Identify which cell holds the provided text, then report its [X, Y] central coordinate. 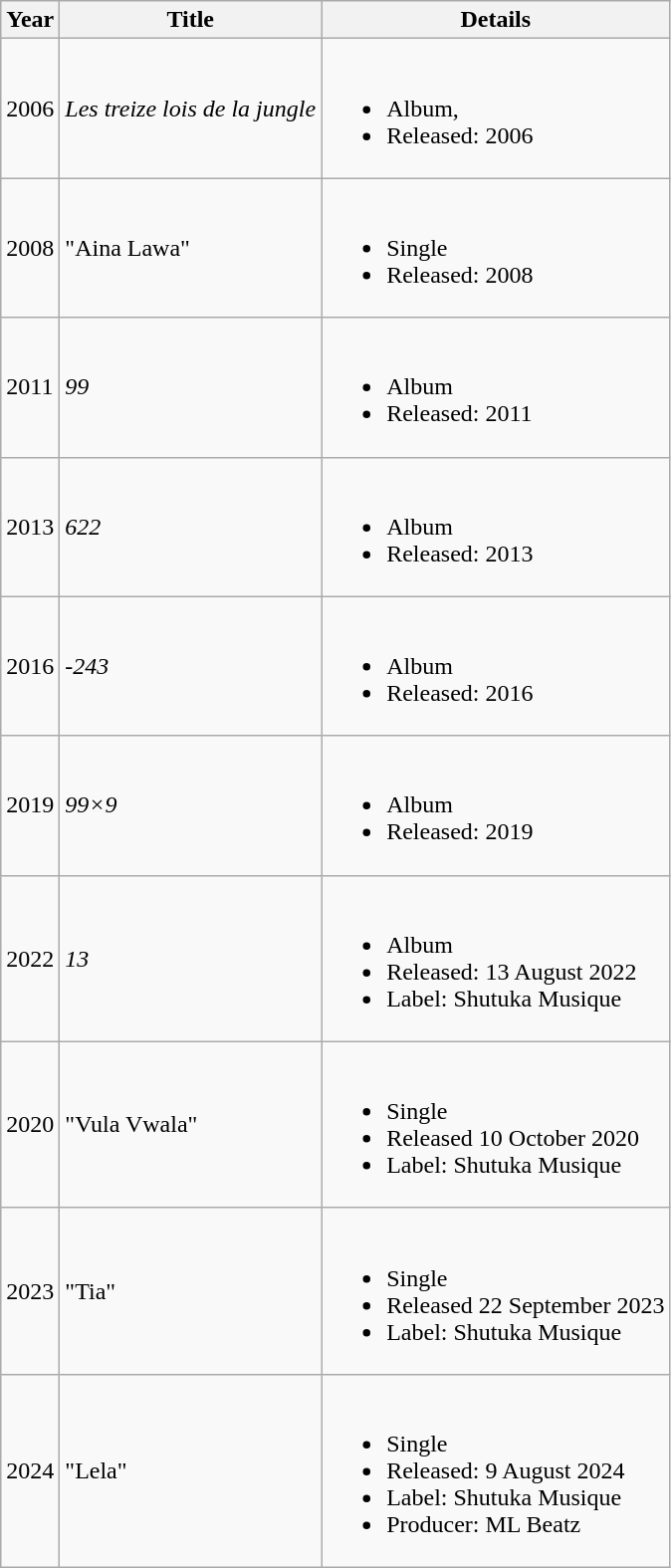
AlbumReleased: 2016 [496, 666]
99 [191, 387]
SingleReleased: 9 August 2024Label: Shutuka MusiqueProducer: ML Beatz [496, 1470]
"Vula Vwala" [191, 1125]
2020 [30, 1125]
Les treize lois de la jungle [191, 109]
AlbumReleased: 13 August 2022Label: Shutuka Musique [496, 958]
SingleReleased: 2008 [496, 248]
2016 [30, 666]
AlbumReleased: 2013 [496, 527]
2006 [30, 109]
SingleReleased 22 September 2023Label: Shutuka Musique [496, 1290]
99×9 [191, 805]
2008 [30, 248]
2022 [30, 958]
13 [191, 958]
2019 [30, 805]
"Tia" [191, 1290]
2011 [30, 387]
Year [30, 20]
AlbumReleased: 2019 [496, 805]
-243 [191, 666]
Details [496, 20]
Album,Released: 2006 [496, 109]
2013 [30, 527]
"Lela" [191, 1470]
Title [191, 20]
622 [191, 527]
2024 [30, 1470]
AlbumReleased: 2011 [496, 387]
"Aina Lawa" [191, 248]
SingleReleased 10 October 2020Label: Shutuka Musique [496, 1125]
2023 [30, 1290]
